For the text-containing cell, return its midpoint in [X, Y] coordinate format. 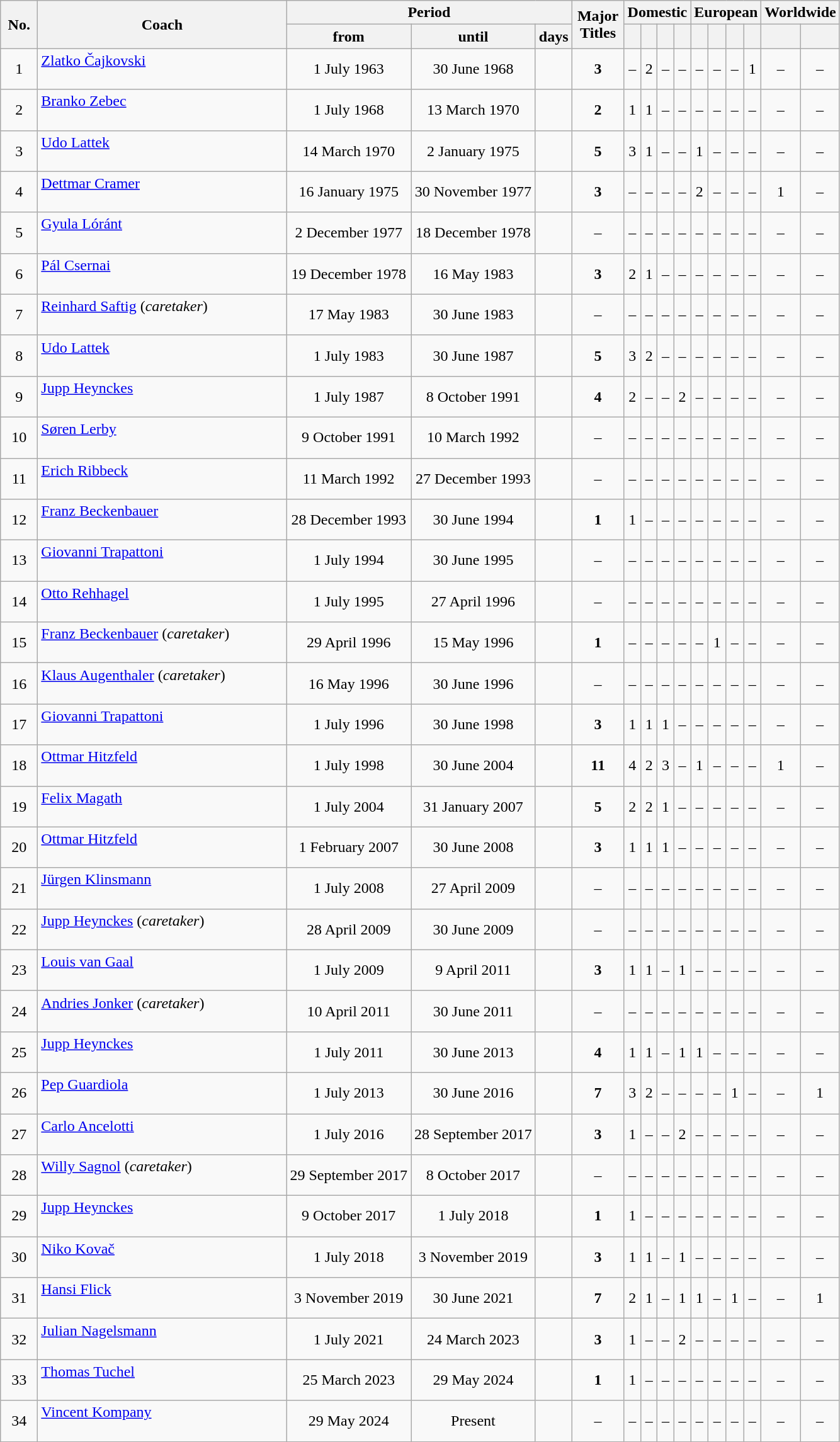
Pál Csernai [162, 273]
Franz Beckenbauer (caretaker) [162, 642]
Thomas Tuchel [162, 1380]
Andries Jonker (caretaker) [162, 1011]
24 March 2023 [474, 1339]
14 [19, 602]
Period [429, 13]
31 January 2007 [474, 806]
2 January 1975 [474, 151]
27 December 1993 [474, 479]
Carlo Ancelotti [162, 1133]
Otto Rehhagel [162, 602]
29 [19, 1217]
30 June 1968 [474, 69]
30 June 2004 [474, 766]
Gyula Lóránt [162, 233]
Søren Lerby [162, 437]
No. [19, 25]
Julian Nagelsmann [162, 1339]
1 July 2016 [349, 1133]
25 March 2023 [349, 1380]
30 June 1983 [474, 315]
28 September 2017 [474, 1133]
17 May 1983 [349, 315]
13 [19, 560]
Domestic [657, 13]
28 April 2009 [349, 929]
9 October 1991 [349, 437]
Pep Guardiola [162, 1093]
Felix Magath [162, 806]
Hansi Flick [162, 1298]
European [726, 13]
1 July 2011 [349, 1052]
10 April 2011 [349, 1011]
27 [19, 1133]
Present [474, 1421]
14 March 1970 [349, 151]
30 June 1987 [474, 355]
8 October 1991 [474, 397]
Klaus Augenthaler (caretaker) [162, 684]
16 [19, 684]
29 September 2017 [349, 1175]
8 [19, 355]
10 March 1992 [474, 437]
29 April 1996 [349, 642]
Coach [162, 25]
30 June 2008 [474, 848]
22 [19, 929]
1 July 1963 [349, 69]
Branko Zebec [162, 110]
6 [19, 273]
Zlatko Čajkovski [162, 69]
1 July 1998 [349, 766]
34 [19, 1421]
Franz Beckenbauer [162, 520]
16 May 1983 [474, 273]
24 [19, 1011]
1 July 2013 [349, 1093]
26 [19, 1093]
1 July 1968 [349, 110]
21 [19, 888]
18 [19, 766]
1 July 2009 [349, 970]
16 January 1975 [349, 191]
30 June 1994 [474, 520]
9 April 2011 [474, 970]
1 July 2021 [349, 1339]
1 July 1995 [349, 602]
30 June 1998 [474, 724]
20 [19, 848]
9 October 2017 [349, 1217]
Dettmar Cramer [162, 191]
10 [19, 437]
16 May 1996 [349, 684]
30 June 2013 [474, 1052]
15 [19, 642]
30 June 1996 [474, 684]
until [474, 37]
1 July 1983 [349, 355]
31 [19, 1298]
days [553, 37]
30 June 2021 [474, 1298]
Vincent Kompany [162, 1421]
Jürgen Klinsmann [162, 888]
Worldwide [800, 13]
1 February 2007 [349, 848]
33 [19, 1380]
Niko Kovač [162, 1257]
8 October 2017 [474, 1175]
Willy Sagnol (caretaker) [162, 1175]
11 March 1992 [349, 479]
30 June 2016 [474, 1093]
27 April 2009 [474, 888]
1 July 2008 [349, 888]
from [349, 37]
17 [19, 724]
30 [19, 1257]
Louis van Gaal [162, 970]
9 [19, 397]
27 April 1996 [474, 602]
18 December 1978 [474, 233]
Erich Ribbeck [162, 479]
30 June 2009 [474, 929]
1 July 1994 [349, 560]
1 July 2004 [349, 806]
30 June 1995 [474, 560]
Jupp Heynckes (caretaker) [162, 929]
12 [19, 520]
32 [19, 1339]
MajorTitles [598, 25]
1 July 1987 [349, 397]
30 November 1977 [474, 191]
30 June 2011 [474, 1011]
28 [19, 1175]
13 March 1970 [474, 110]
25 [19, 1052]
2 December 1977 [349, 233]
15 May 1996 [474, 642]
28 December 1993 [349, 520]
19 [19, 806]
Reinhard Saftig (caretaker) [162, 315]
1 July 1996 [349, 724]
19 December 1978 [349, 273]
23 [19, 970]
